Find where the given text appears and provide that cell's center as (X, Y) coordinate. 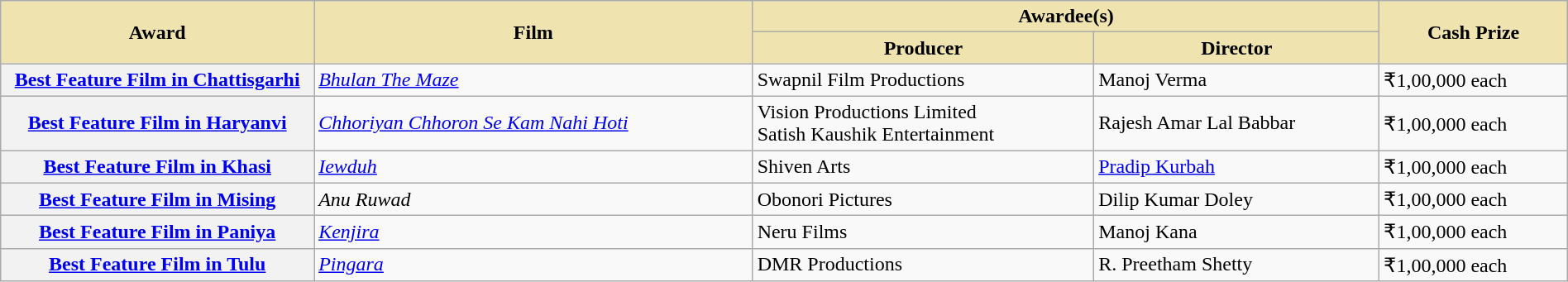
Award (157, 32)
Producer (923, 48)
R. Preetham Shetty (1237, 265)
Manoj Kana (1237, 232)
Bhulan The Maze (533, 80)
DMR Productions (923, 265)
Iewduh (533, 167)
Kenjira (533, 232)
Cash Prize (1474, 32)
Vision Productions Limited Satish Kaushik Entertainment (923, 122)
Best Feature Film in Chattisgarhi (157, 80)
Obonori Pictures (923, 199)
Awardee(s) (1066, 17)
Best Feature Film in Khasi (157, 167)
Director (1237, 48)
Rajesh Amar Lal Babbar (1237, 122)
Pingara (533, 265)
Best Feature Film in Mising (157, 199)
Best Feature Film in Tulu (157, 265)
Anu Ruwad (533, 199)
Swapnil Film Productions (923, 80)
Best Feature Film in Haryanvi (157, 122)
Best Feature Film in Paniya (157, 232)
Pradip Kurbah (1237, 167)
Film (533, 32)
Dilip Kumar Doley (1237, 199)
Chhoriyan Chhoron Se Kam Nahi Hoti (533, 122)
Manoj Verma (1237, 80)
Shiven Arts (923, 167)
Neru Films (923, 232)
